Determine the (X, Y) coordinate at the center of the cell enclosing the given text.  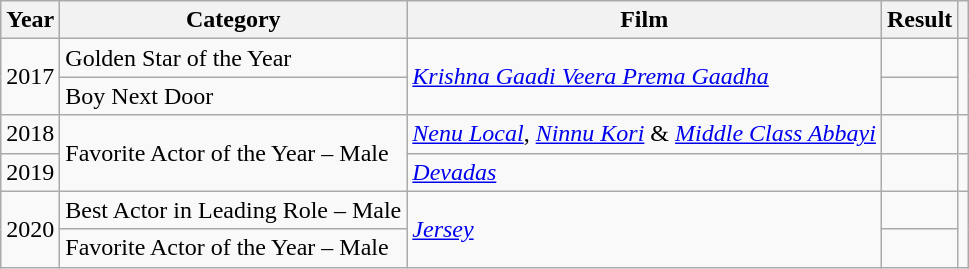
2018 (30, 134)
Jersey (644, 229)
Year (30, 20)
Film (644, 20)
Krishna Gaadi Veera Prema Gaadha (644, 77)
Category (234, 20)
2019 (30, 172)
Devadas (644, 172)
Boy Next Door (234, 96)
Best Actor in Leading Role – Male (234, 210)
Golden Star of the Year (234, 58)
2020 (30, 229)
Result (919, 20)
2017 (30, 77)
Nenu Local, Ninnu Kori & Middle Class Abbayi (644, 134)
